Extract the (x, y) coordinate from the center of the cell holding the provided text.  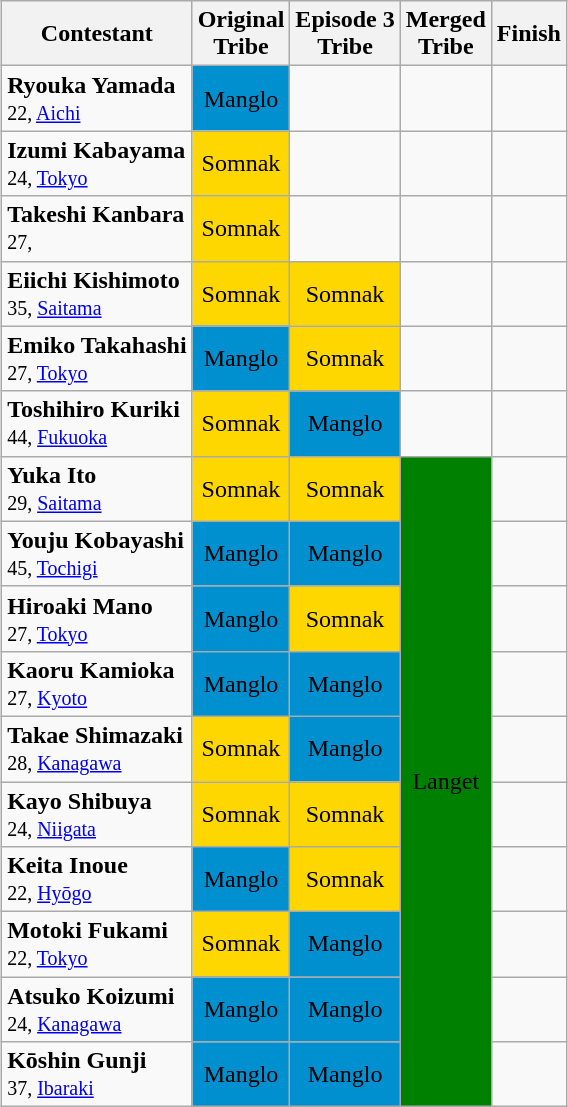
Toshihiro Kuriki44, Fukuoka (97, 424)
Takeshi Kanbara27, (97, 228)
Finish (528, 34)
Takae Shimazaki28, Kanagawa (97, 748)
Yuka Ito29, Saitama (97, 488)
Eiichi Kishimoto35, Saitama (97, 294)
MergedTribe (446, 34)
Kaoru Kamioka27, Kyoto (97, 684)
Atsuko Koizumi24, Kanagawa (97, 1010)
Ryouka Yamada22, Aichi (97, 98)
Emiko Takahashi27, Tokyo (97, 358)
Keita Inoue22, Hyōgo (97, 880)
Hiroaki Mano27, Tokyo (97, 618)
Episode 3Tribe (345, 34)
Kayo Shibuya24, Niigata (97, 814)
Kōshin Gunji37, Ibaraki (97, 1074)
OriginalTribe (241, 34)
Izumi Kabayama24, Tokyo (97, 164)
Youju Kobayashi45, Tochigi (97, 554)
Langet (446, 782)
Contestant (97, 34)
Motoki Fukami22, Tokyo (97, 944)
